Find where the given text appears and provide that cell's center as (X, Y) coordinate. 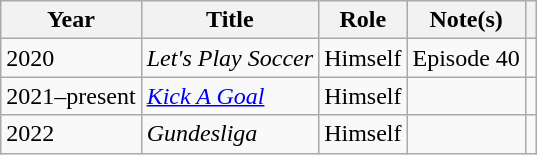
Note(s) (466, 20)
Gundesliga (230, 134)
2021–present (71, 96)
Episode 40 (466, 58)
2022 (71, 134)
Let's Play Soccer (230, 58)
Kick A Goal (230, 96)
Title (230, 20)
2020 (71, 58)
Year (71, 20)
Role (363, 20)
